Extract the [x, y] coordinate from the center of the cell holding the provided text.  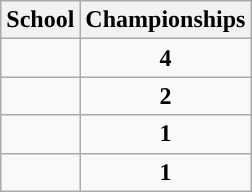
2 [166, 96]
Championships [166, 20]
School [40, 20]
4 [166, 58]
